From the cell containing the given text, extract its center point as (x, y) coordinate. 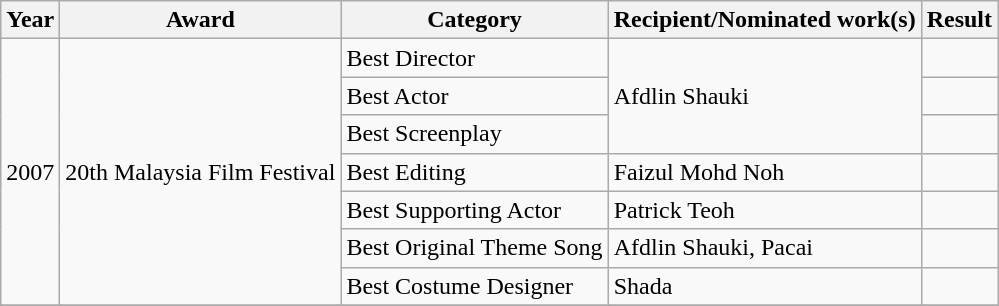
Shada (764, 286)
Best Screenplay (474, 134)
Patrick Teoh (764, 210)
Afdlin Shauki, Pacai (764, 248)
Best Editing (474, 172)
Faizul Mohd Noh (764, 172)
Best Director (474, 58)
Recipient/Nominated work(s) (764, 20)
Best Original Theme Song (474, 248)
Best Actor (474, 96)
Best Supporting Actor (474, 210)
Year (30, 20)
20th Malaysia Film Festival (200, 172)
Best Costume Designer (474, 286)
Award (200, 20)
Result (959, 20)
2007 (30, 172)
Afdlin Shauki (764, 96)
Category (474, 20)
